Find where the given text appears and provide that cell's center as [X, Y] coordinate. 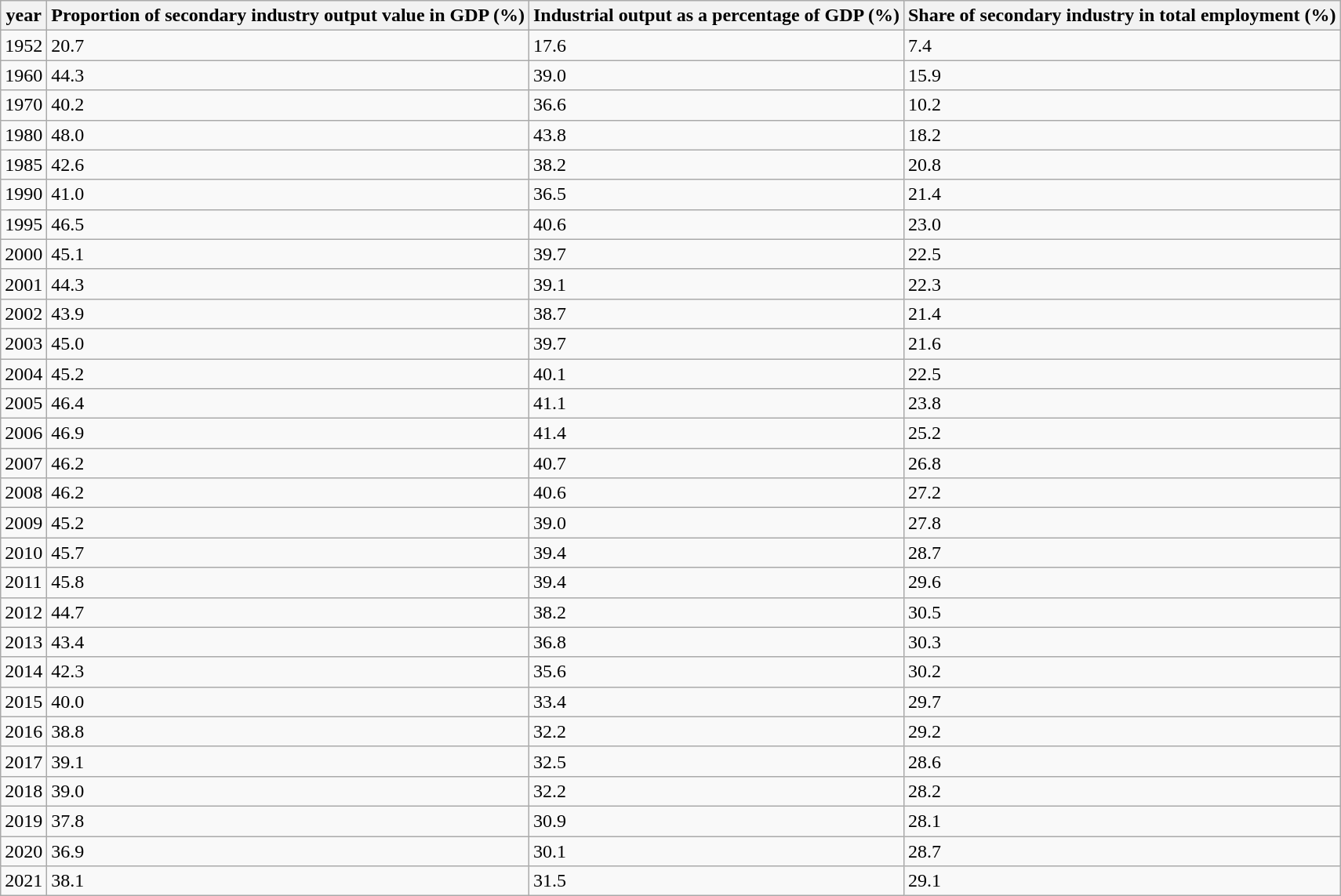
36.8 [716, 642]
2005 [24, 404]
2020 [24, 851]
32.5 [716, 761]
2017 [24, 761]
Industrial output as a percentage of GDP (%) [716, 16]
2002 [24, 314]
18.2 [1121, 135]
36.5 [716, 194]
2018 [24, 791]
28.1 [1121, 821]
41.1 [716, 404]
20.8 [1121, 165]
25.2 [1121, 433]
10.2 [1121, 105]
29.1 [1121, 881]
43.4 [289, 642]
20.7 [289, 45]
21.6 [1121, 343]
42.3 [289, 672]
36.9 [289, 851]
48.0 [289, 135]
45.1 [289, 254]
year [24, 16]
Proportion of secondary industry output value in GDP (%) [289, 16]
27.8 [1121, 523]
2004 [24, 374]
42.6 [289, 165]
27.2 [1121, 493]
40.1 [716, 374]
43.8 [716, 135]
45.7 [289, 553]
2012 [24, 612]
41.4 [716, 433]
17.6 [716, 45]
46.5 [289, 224]
44.7 [289, 612]
36.6 [716, 105]
37.8 [289, 821]
2006 [24, 433]
29.6 [1121, 582]
45.8 [289, 582]
46.9 [289, 433]
31.5 [716, 881]
2021 [24, 881]
1995 [24, 224]
1985 [24, 165]
Share of secondary industry in total employment (%) [1121, 16]
38.7 [716, 314]
2009 [24, 523]
2015 [24, 702]
1990 [24, 194]
23.8 [1121, 404]
30.3 [1121, 642]
1980 [24, 135]
26.8 [1121, 463]
23.0 [1121, 224]
35.6 [716, 672]
29.7 [1121, 702]
2003 [24, 343]
41.0 [289, 194]
2013 [24, 642]
30.9 [716, 821]
40.0 [289, 702]
30.5 [1121, 612]
2000 [24, 254]
43.9 [289, 314]
1960 [24, 75]
46.4 [289, 404]
28.6 [1121, 761]
2014 [24, 672]
38.8 [289, 731]
30.2 [1121, 672]
1970 [24, 105]
33.4 [716, 702]
30.1 [716, 851]
29.2 [1121, 731]
2019 [24, 821]
1952 [24, 45]
38.1 [289, 881]
15.9 [1121, 75]
2008 [24, 493]
40.7 [716, 463]
40.2 [289, 105]
22.3 [1121, 284]
7.4 [1121, 45]
2001 [24, 284]
28.2 [1121, 791]
2011 [24, 582]
2007 [24, 463]
2010 [24, 553]
2016 [24, 731]
45.0 [289, 343]
